Find where the given text appears and provide that cell's center as (X, Y) coordinate. 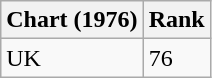
UK (72, 58)
Rank (176, 20)
Chart (1976) (72, 20)
76 (176, 58)
